Capture the cell that displays the provided text and extract its [x, y] central coordinate. 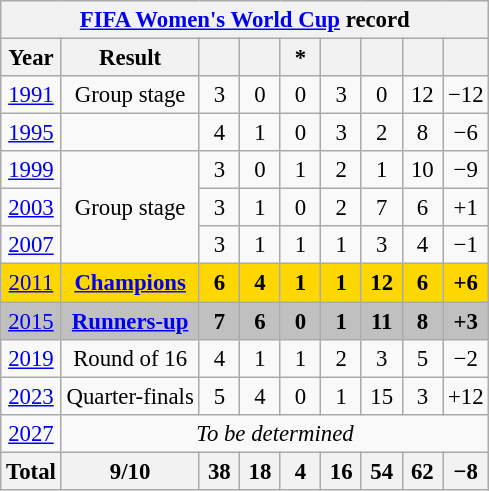
9/10 [130, 471]
Round of 16 [130, 358]
2019 [31, 358]
Total [31, 471]
2027 [31, 433]
Result [130, 58]
−1 [466, 245]
Quarter-finals [130, 396]
11 [382, 321]
+1 [466, 208]
1991 [31, 95]
1995 [31, 133]
2003 [31, 208]
62 [422, 471]
18 [260, 471]
−8 [466, 471]
+12 [466, 396]
2007 [31, 245]
Runners-up [130, 321]
10 [422, 170]
−12 [466, 95]
FIFA Women's World Cup record [245, 20]
Year [31, 58]
* [300, 58]
+3 [466, 321]
2023 [31, 396]
Champions [130, 283]
1999 [31, 170]
+6 [466, 283]
54 [382, 471]
38 [220, 471]
15 [382, 396]
16 [342, 471]
−2 [466, 358]
−6 [466, 133]
2011 [31, 283]
2015 [31, 321]
To be determined [275, 433]
−9 [466, 170]
